Find where the given text appears and provide that cell's center as (X, Y) coordinate. 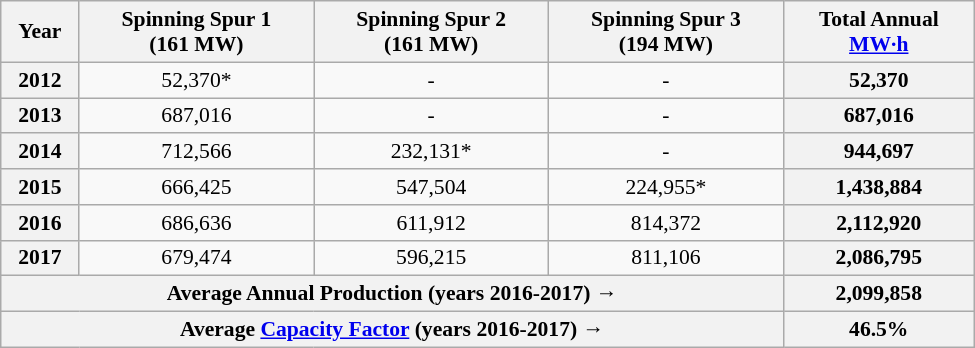
Spinning Spur 1 (161 MW) (196, 32)
232,131* (432, 152)
Spinning Spur 2 (161 MW) (432, 32)
2,112,920 (878, 223)
Year (40, 32)
686,636 (196, 223)
Average Capacity Factor (years 2016-2017) → (392, 330)
2,086,795 (878, 258)
2013 (40, 116)
2016 (40, 223)
666,425 (196, 187)
547,504 (432, 187)
2015 (40, 187)
Average Annual Production (years 2016-2017) → (392, 294)
2014 (40, 152)
944,697 (878, 152)
46.5% (878, 330)
Spinning Spur 3 (194 MW) (666, 32)
811,106 (666, 258)
224,955* (666, 187)
596,215 (432, 258)
679,474 (196, 258)
712,566 (196, 152)
2012 (40, 80)
Total AnnualMW·h (878, 32)
52,370* (196, 80)
611,912 (432, 223)
52,370 (878, 80)
2,099,858 (878, 294)
1,438,884 (878, 187)
814,372 (666, 223)
2017 (40, 258)
